Return the (x, y) coordinate for the center point of the cell that contains the specified text.  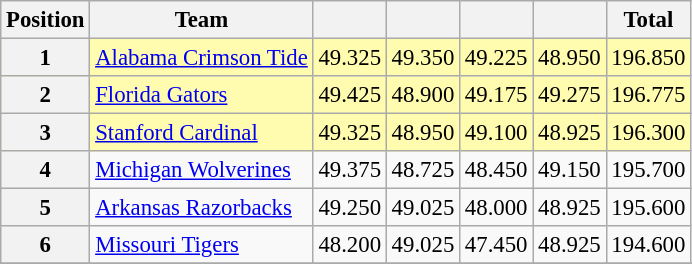
3 (46, 133)
49.350 (422, 58)
195.600 (648, 208)
Alabama Crimson Tide (202, 58)
49.275 (570, 95)
196.850 (648, 58)
Arkansas Razorbacks (202, 208)
49.150 (570, 170)
Missouri Tigers (202, 245)
49.100 (496, 133)
49.375 (350, 170)
48.000 (496, 208)
4 (46, 170)
6 (46, 245)
49.225 (496, 58)
48.200 (350, 245)
196.300 (648, 133)
48.725 (422, 170)
Team (202, 20)
Stanford Cardinal (202, 133)
194.600 (648, 245)
49.250 (350, 208)
5 (46, 208)
196.775 (648, 95)
Position (46, 20)
2 (46, 95)
Florida Gators (202, 95)
195.700 (648, 170)
48.450 (496, 170)
49.425 (350, 95)
Michigan Wolverines (202, 170)
1 (46, 58)
49.175 (496, 95)
48.900 (422, 95)
Total (648, 20)
47.450 (496, 245)
